Determine the [X, Y] coordinate at the center of the cell enclosing the given text.  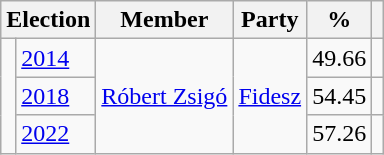
% [340, 20]
2018 [56, 96]
Party [270, 20]
Róbert Zsigó [164, 96]
49.66 [340, 58]
Fidesz [270, 96]
57.26 [340, 134]
Election [48, 20]
54.45 [340, 96]
2022 [56, 134]
Member [164, 20]
2014 [56, 58]
